Return the [X, Y] coordinate for the center point of the cell that contains the specified text.  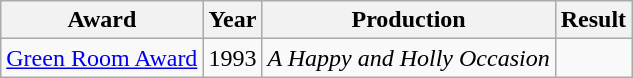
Award [102, 20]
Result [593, 20]
A Happy and Holly Occasion [408, 58]
Production [408, 20]
Year [232, 20]
1993 [232, 58]
Green Room Award [102, 58]
